Return [X, Y] of the center of cell containing provided text 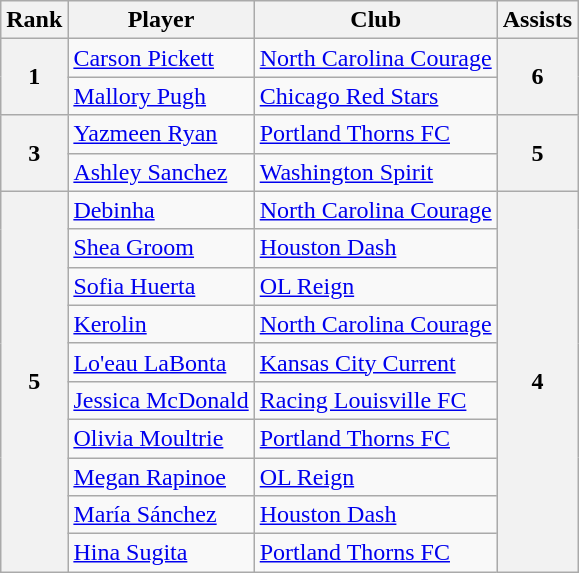
Kansas City Current [376, 362]
Shea Groom [161, 248]
Player [161, 20]
María Sánchez [161, 515]
Carson Pickett [161, 58]
Mallory Pugh [161, 96]
Lo'eau LaBonta [161, 362]
4 [537, 382]
3 [34, 153]
Rank [34, 20]
6 [537, 77]
Jessica McDonald [161, 400]
Yazmeen Ryan [161, 134]
Club [376, 20]
Assists [537, 20]
Debinha [161, 210]
Kerolin [161, 324]
Chicago Red Stars [376, 96]
Washington Spirit [376, 172]
Olivia Moultrie [161, 438]
Racing Louisville FC [376, 400]
Ashley Sanchez [161, 172]
Sofia Huerta [161, 286]
Hina Sugita [161, 553]
Megan Rapinoe [161, 477]
1 [34, 77]
